Extract the (x, y) coordinate from the center of the cell holding the provided text.  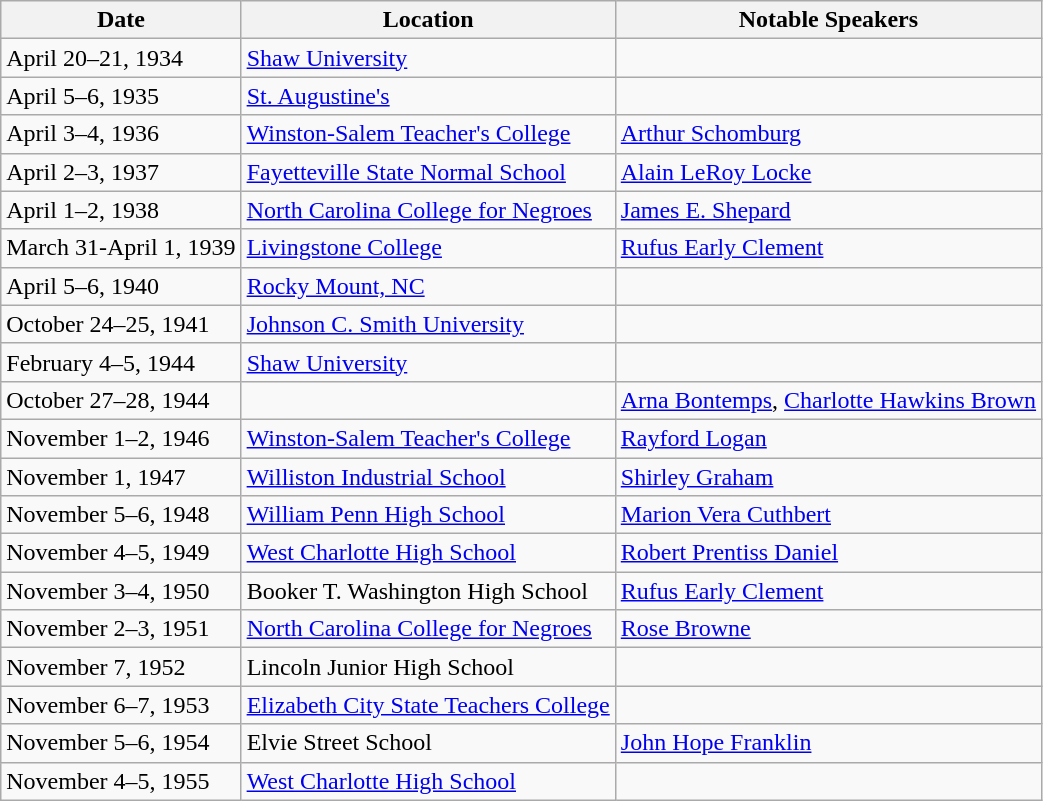
April 3–4, 1936 (121, 134)
November 4–5, 1949 (121, 553)
Johnson C. Smith University (428, 324)
Notable Speakers (828, 20)
Rose Browne (828, 629)
William Penn High School (428, 515)
April 20–21, 1934 (121, 58)
Lincoln Junior High School (428, 667)
Location (428, 20)
November 1–2, 1946 (121, 438)
April 5–6, 1940 (121, 286)
Arthur Schomburg (828, 134)
October 27–28, 1944 (121, 400)
Elvie Street School (428, 743)
Williston Industrial School (428, 477)
November 2–3, 1951 (121, 629)
Robert Prentiss Daniel (828, 553)
Marion Vera Cuthbert (828, 515)
St. Augustine's (428, 96)
April 5–6, 1935 (121, 96)
April 2–3, 1937 (121, 172)
November 1, 1947 (121, 477)
March 31-April 1, 1939 (121, 248)
October 24–25, 1941 (121, 324)
Alain LeRoy Locke (828, 172)
Fayetteville State Normal School (428, 172)
November 4–5, 1955 (121, 781)
Rayford Logan (828, 438)
Booker T. Washington High School (428, 591)
Elizabeth City State Teachers College (428, 705)
Livingstone College (428, 248)
Date (121, 20)
Shirley Graham (828, 477)
John Hope Franklin (828, 743)
Rocky Mount, NC (428, 286)
November 3–4, 1950 (121, 591)
February 4–5, 1944 (121, 362)
November 5–6, 1948 (121, 515)
November 7, 1952 (121, 667)
Arna Bontemps, Charlotte Hawkins Brown (828, 400)
November 6–7, 1953 (121, 705)
James E. Shepard (828, 210)
November 5–6, 1954 (121, 743)
April 1–2, 1938 (121, 210)
